Locate the cell with the specified text and output its [x, y] center coordinate. 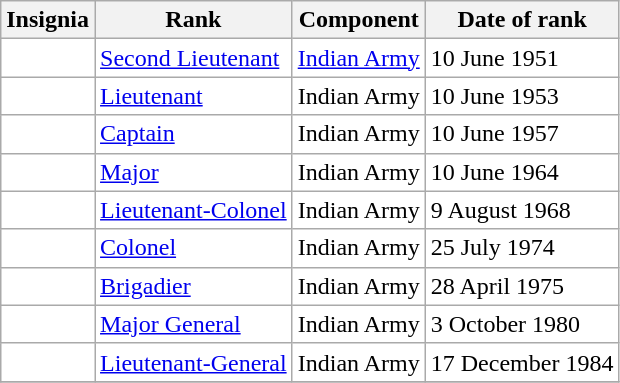
Colonel [194, 248]
10 June 1951 [522, 58]
10 June 1953 [522, 96]
Major General [194, 324]
Date of rank [522, 20]
Component [358, 20]
17 December 1984 [522, 362]
Major [194, 172]
Lieutenant-General [194, 362]
9 August 1968 [522, 210]
3 October 1980 [522, 324]
Insignia [48, 20]
Lieutenant-Colonel [194, 210]
Captain [194, 134]
10 June 1957 [522, 134]
28 April 1975 [522, 286]
25 July 1974 [522, 248]
Second Lieutenant [194, 58]
Rank [194, 20]
Brigadier [194, 286]
Lieutenant [194, 96]
10 June 1964 [522, 172]
